Extract the [X, Y] coordinate from the center of the cell holding the provided text.  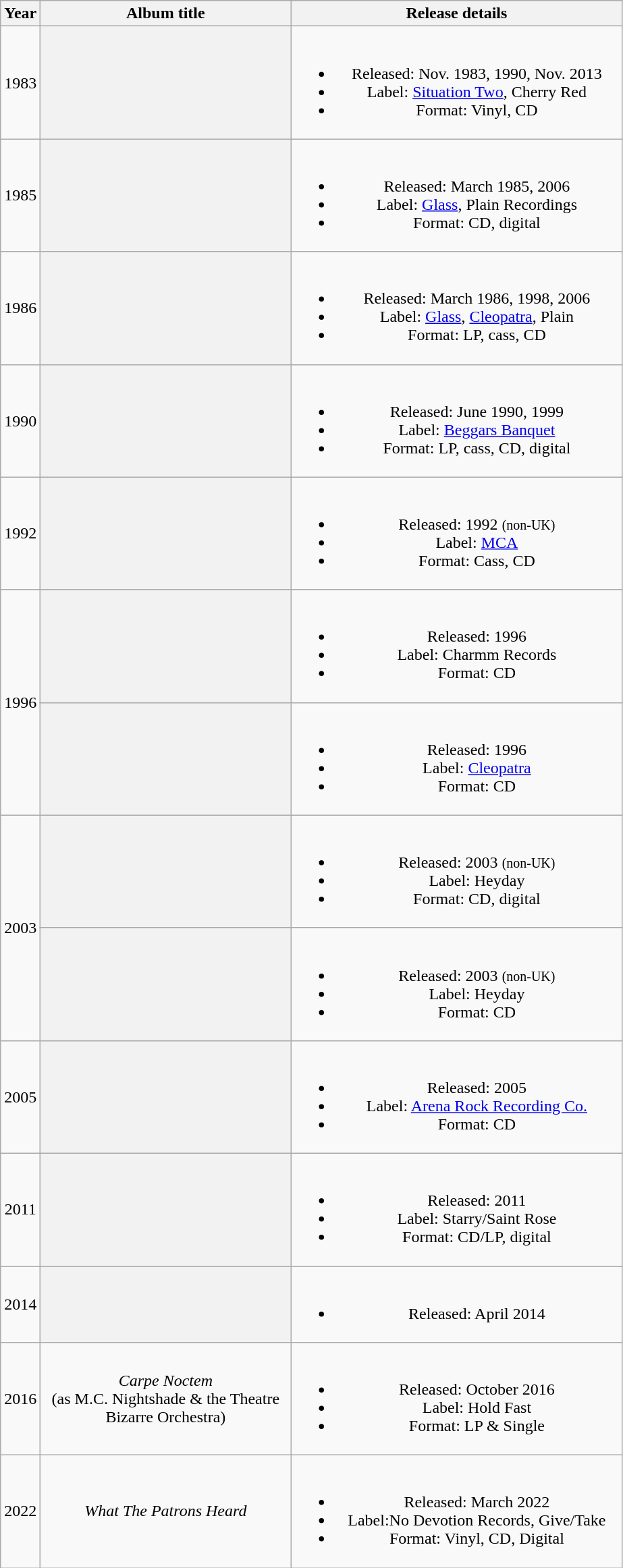
Year [20, 13]
2011 [20, 1209]
1985 [20, 196]
Released: March 1986, 1998, 2006Label: Glass, Cleopatra, PlainFormat: LP, cass, CD [456, 308]
Album title [166, 13]
Released: 2011Label: Starry/Saint RoseFormat: CD/LP, digital [456, 1209]
Released: October 2016Label: Hold FastFormat: LP & Single [456, 1399]
1996 [20, 702]
1983 [20, 82]
2003 [20, 928]
Released: 1996Label: Charmm RecordsFormat: CD [456, 646]
Released: April 2014 [456, 1304]
2005 [20, 1097]
Released: June 1990, 1999Label: Beggars BanquetFormat: LP, cass, CD, digital [456, 421]
Released: 2005Label: Arena Rock Recording Co.Format: CD [456, 1097]
What The Patrons Heard [166, 1511]
1986 [20, 308]
2022 [20, 1511]
Released: March 2022Label:No Devotion Records, Give/TakeFormat: Vinyl, CD, Digital [456, 1511]
2014 [20, 1304]
Release details [456, 13]
1992 [20, 533]
Released: 1992 (non-UK)Label: MCAFormat: Cass, CD [456, 533]
Released: 2003 (non-UK)Label: HeydayFormat: CD, digital [456, 872]
Carpe Noctem(as M.C. Nightshade & the Theatre Bizarre Orchestra) [166, 1399]
Released: 2003 (non-UK)Label: HeydayFormat: CD [456, 984]
1990 [20, 421]
2016 [20, 1399]
Released: Nov. 1983, 1990, Nov. 2013Label: Situation Two, Cherry RedFormat: Vinyl, CD [456, 82]
Released: March 1985, 2006Label: Glass, Plain RecordingsFormat: CD, digital [456, 196]
Released: 1996Label: CleopatraFormat: CD [456, 758]
